For the text-containing cell, return its midpoint in [x, y] coordinate format. 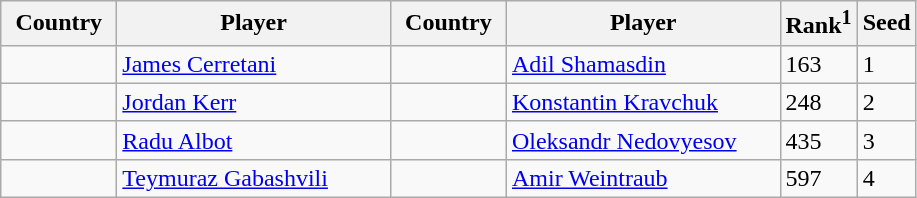
Teymuraz Gabashvili [254, 178]
597 [818, 178]
2 [886, 102]
Rank1 [818, 24]
Konstantin Kravchuk [643, 102]
Radu Albot [254, 140]
James Cerretani [254, 64]
Adil Shamasdin [643, 64]
1 [886, 64]
Amir Weintraub [643, 178]
163 [818, 64]
4 [886, 178]
248 [818, 102]
435 [818, 140]
Oleksandr Nedovyesov [643, 140]
Seed [886, 24]
Jordan Kerr [254, 102]
3 [886, 140]
